Return [x, y] of the center of cell containing provided text 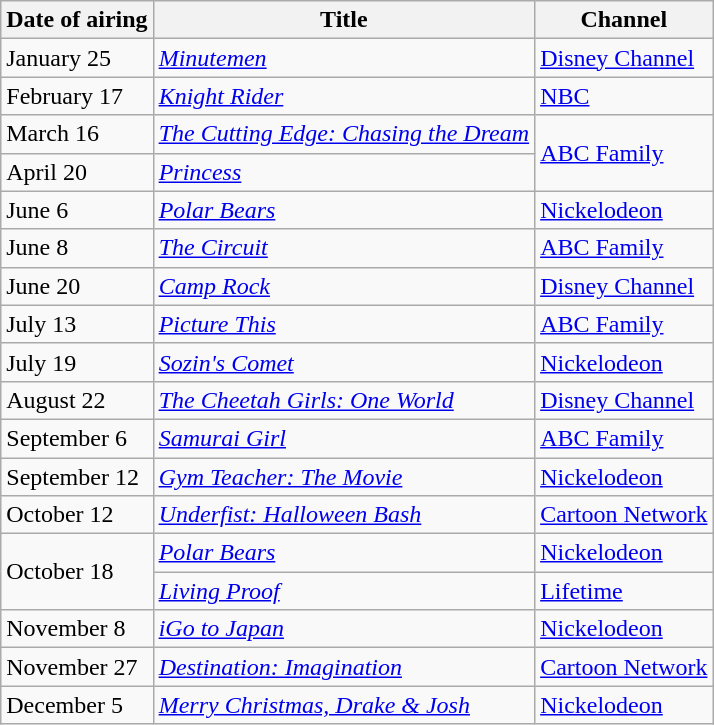
Date of airing [77, 20]
The Circuit [344, 248]
July 13 [77, 324]
Minutemen [344, 58]
Merry Christmas, Drake & Josh [344, 705]
November 8 [77, 629]
Gym Teacher: The Movie [344, 477]
June 20 [77, 286]
Knight Rider [344, 96]
March 16 [77, 134]
Princess [344, 172]
NBC [624, 96]
Destination: Imagination [344, 667]
Underfist: Halloween Bash [344, 515]
Channel [624, 20]
Title [344, 20]
Lifetime [624, 591]
September 6 [77, 438]
October 18 [77, 572]
August 22 [77, 400]
October 12 [77, 515]
June 6 [77, 210]
July 19 [77, 362]
September 12 [77, 477]
Living Proof [344, 591]
The Cheetah Girls: One World [344, 400]
iGo to Japan [344, 629]
Camp Rock [344, 286]
November 27 [77, 667]
April 20 [77, 172]
December 5 [77, 705]
January 25 [77, 58]
February 17 [77, 96]
Sozin's Comet [344, 362]
Picture This [344, 324]
Samurai Girl [344, 438]
The Cutting Edge: Chasing the Dream [344, 134]
June 8 [77, 248]
